Return (X, Y) of the center of cell containing provided text 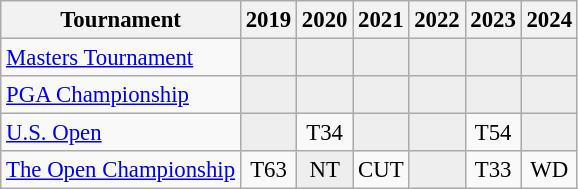
WD (549, 170)
2021 (381, 20)
NT (325, 170)
Masters Tournament (121, 58)
Tournament (121, 20)
The Open Championship (121, 170)
2019 (268, 20)
T63 (268, 170)
U.S. Open (121, 133)
2023 (493, 20)
T34 (325, 133)
2022 (437, 20)
2020 (325, 20)
T33 (493, 170)
T54 (493, 133)
CUT (381, 170)
PGA Championship (121, 95)
2024 (549, 20)
